Search for the cell housing the specified text and yield its [x, y] center coordinate. 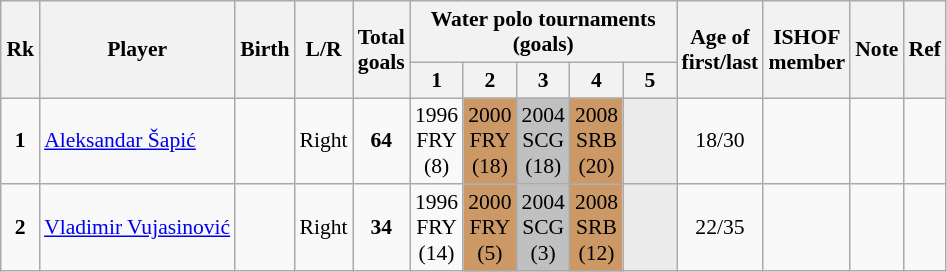
5 [650, 80]
Age offirst/last [720, 50]
Water polo tournaments(goals) [544, 32]
Player [137, 50]
Note [876, 50]
18/30 [720, 142]
64 [382, 142]
L/R [323, 50]
34 [382, 228]
Aleksandar Šapić [137, 142]
1996FRY(14) [436, 228]
Birth [264, 50]
4 [596, 80]
Rk [20, 50]
22/35 [720, 228]
ISHOFmember [806, 50]
Ref [924, 50]
Vladimir Vujasinović [137, 228]
2008SRB(20) [596, 142]
Totalgoals [382, 50]
2000FRY(18) [490, 142]
2004SCG(18) [544, 142]
2000FRY(5) [490, 228]
1996FRY(8) [436, 142]
2008SRB(12) [596, 228]
3 [544, 80]
2004SCG(3) [544, 228]
